Extract the (x, y) coordinate from the center of the cell holding the provided text.  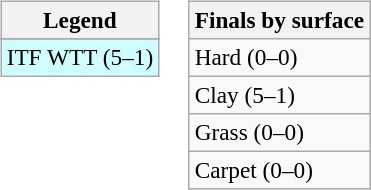
Legend (80, 20)
Grass (0–0) (279, 133)
Carpet (0–0) (279, 171)
ITF WTT (5–1) (80, 57)
Hard (0–0) (279, 57)
Clay (5–1) (279, 95)
Finals by surface (279, 20)
